Return the (x, y) coordinate for the center point of the cell that contains the specified text.  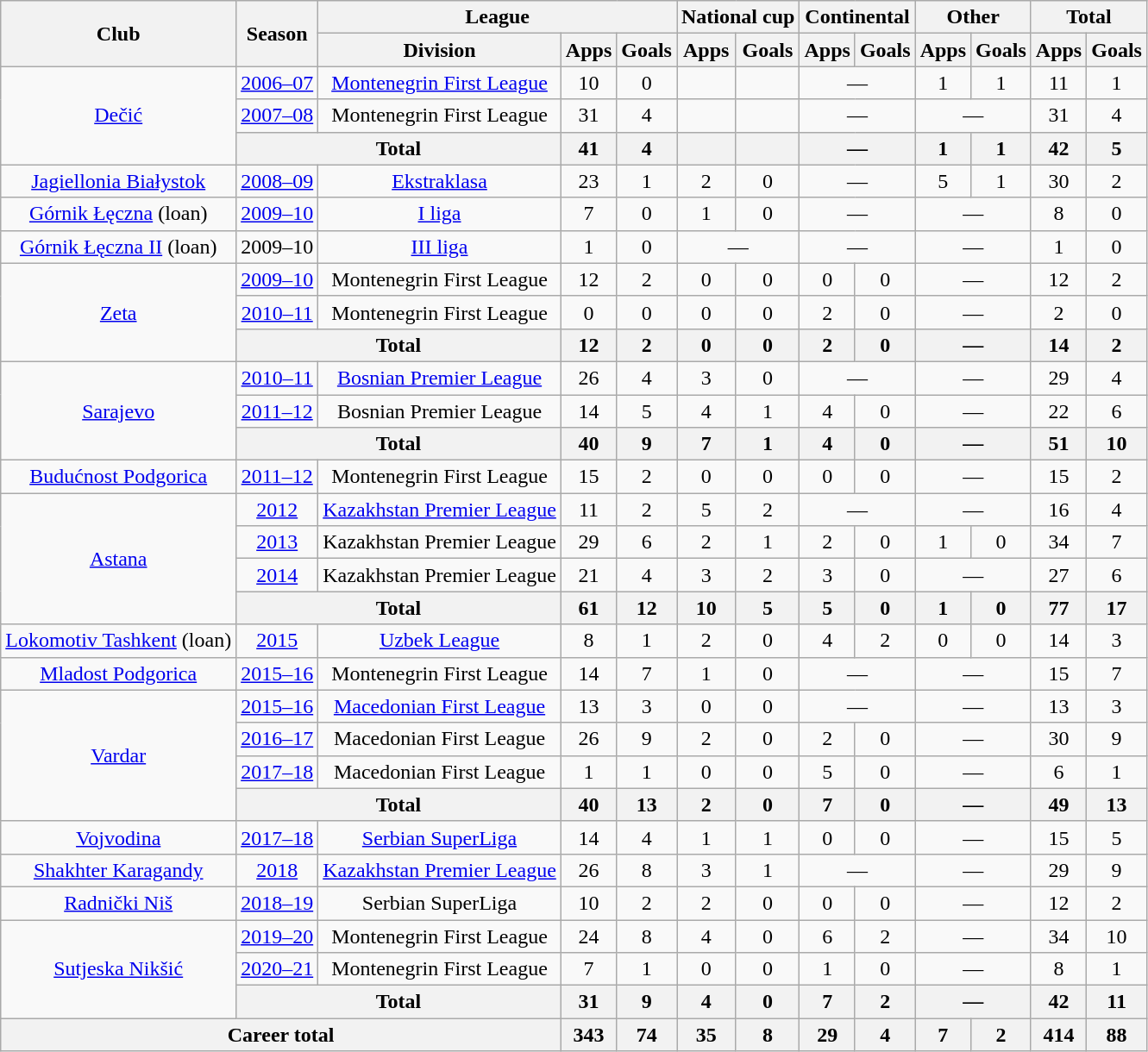
Mladost Podgorica (119, 673)
74 (647, 1035)
2006–07 (278, 83)
Uzbek League (440, 641)
24 (588, 936)
2018–19 (278, 903)
2016–17 (278, 739)
61 (588, 608)
Dečić (119, 116)
2020–21 (278, 969)
41 (588, 148)
16 (1058, 510)
Astana (119, 559)
Other (973, 17)
2013 (278, 542)
III liga (440, 247)
Vardar (119, 755)
Division (440, 50)
51 (1058, 444)
Radnički Niš (119, 903)
2014 (278, 575)
National cup (737, 17)
21 (588, 575)
Season (278, 34)
Sarajevo (119, 410)
88 (1117, 1035)
Górnik Łęczna II (loan) (119, 247)
2018 (278, 870)
22 (1058, 411)
23 (588, 181)
Career total (281, 1035)
Górnik Łęczna (loan) (119, 214)
Sutjeska Nikšić (119, 968)
2007–08 (278, 116)
27 (1058, 575)
414 (1058, 1035)
League (498, 17)
77 (1058, 608)
Zeta (119, 312)
2008–09 (278, 181)
343 (588, 1035)
49 (1058, 805)
Jagiellonia Białystok (119, 181)
2015 (278, 641)
Ekstraklasa (440, 181)
Club (119, 34)
Vojvodina (119, 837)
17 (1117, 608)
I liga (440, 214)
Continental (857, 17)
Budućnost Podgorica (119, 477)
Shakhter Karagandy (119, 870)
Lokomotiv Tashkent (loan) (119, 641)
2019–20 (278, 936)
35 (706, 1035)
2012 (278, 510)
